From the cell containing the given text, extract its center point as (x, y) coordinate. 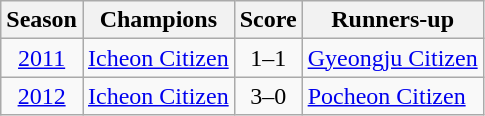
Runners-up (392, 20)
2011 (42, 58)
Score (268, 20)
2012 (42, 96)
Pocheon Citizen (392, 96)
3–0 (268, 96)
Gyeongju Citizen (392, 58)
Champions (158, 20)
Season (42, 20)
1–1 (268, 58)
